Determine the (X, Y) coordinate at the center of the cell enclosing the given text.  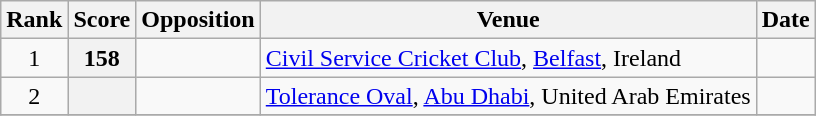
Score (102, 20)
Venue (508, 20)
Tolerance Oval, Abu Dhabi, United Arab Emirates (508, 96)
Date (786, 20)
1 (34, 58)
158 (102, 58)
2 (34, 96)
Opposition (198, 20)
Rank (34, 20)
Civil Service Cricket Club, Belfast, Ireland (508, 58)
